Determine the [X, Y] coordinate at the center of the cell enclosing the given text.  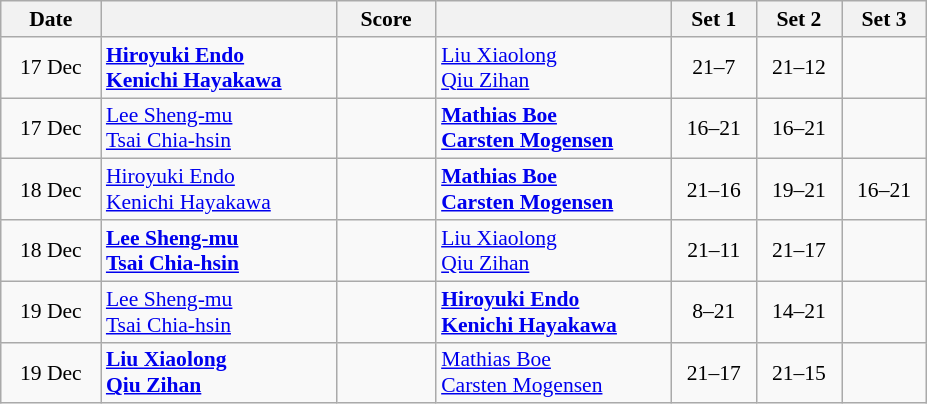
14–21 [798, 312]
Score [386, 19]
21–15 [798, 372]
21–12 [798, 68]
Date [51, 19]
21–16 [714, 190]
Set 1 [714, 19]
21–7 [714, 68]
19–21 [798, 190]
21–11 [714, 250]
8–21 [714, 312]
Set 2 [798, 19]
Set 3 [884, 19]
